For the text-containing cell, return its midpoint in [x, y] coordinate format. 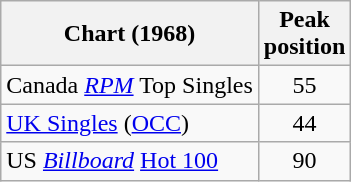
55 [304, 85]
Chart (1968) [130, 34]
90 [304, 161]
UK Singles (OCC) [130, 123]
44 [304, 123]
Peakposition [304, 34]
Canada RPM Top Singles [130, 85]
US Billboard Hot 100 [130, 161]
